Return (x, y) of the center of cell containing provided text 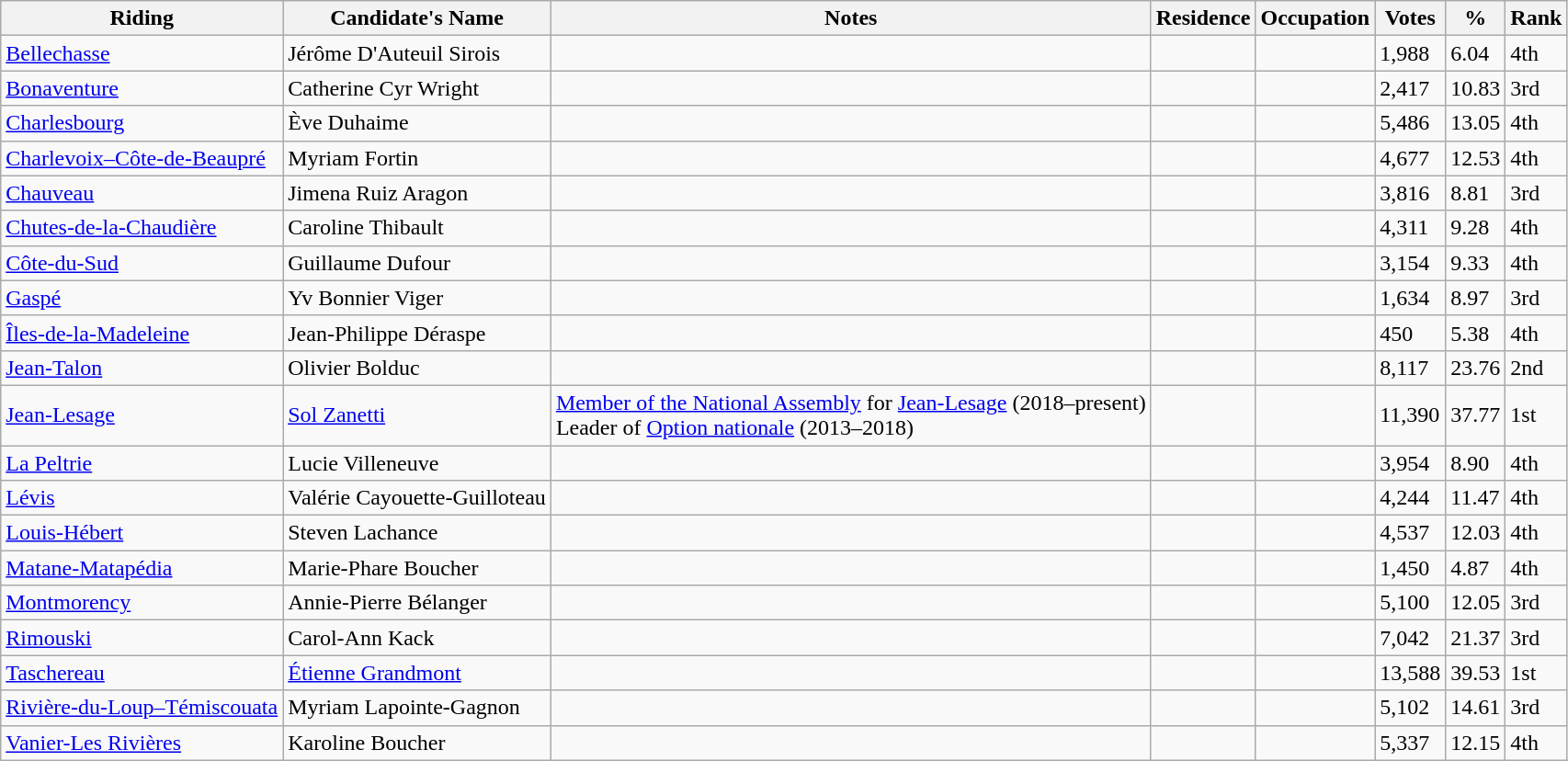
4.87 (1476, 568)
2,417 (1410, 88)
14.61 (1476, 708)
Member of the National Assembly for Jean-Lesage (2018–present) Leader of Option nationale (2013–2018) (851, 415)
Charlesbourg (142, 123)
Guillaume Dufour (417, 263)
Lévis (142, 498)
Jean-Talon (142, 368)
8,117 (1410, 368)
Carol-Ann Kack (417, 638)
Îles-de-la-Madeleine (142, 333)
4,311 (1410, 228)
12.53 (1476, 158)
Myriam Lapointe-Gagnon (417, 708)
450 (1410, 333)
8.97 (1476, 298)
6.04 (1476, 53)
Chauveau (142, 193)
Chutes-de-la-Chaudière (142, 228)
Olivier Bolduc (417, 368)
1,634 (1410, 298)
Marie-Phare Boucher (417, 568)
2nd (1537, 368)
Rank (1537, 18)
1,988 (1410, 53)
4,677 (1410, 158)
Jean-Philippe Déraspe (417, 333)
Yv Bonnier Viger (417, 298)
4,244 (1410, 498)
Ève Duhaime (417, 123)
Bonaventure (142, 88)
Valérie Cayouette-Guilloteau (417, 498)
Catherine Cyr Wright (417, 88)
% (1476, 18)
Matane-Matapédia (142, 568)
5,337 (1410, 743)
13,588 (1410, 673)
Sol Zanetti (417, 415)
Gaspé (142, 298)
11,390 (1410, 415)
Jérôme D'Auteuil Sirois (417, 53)
5.38 (1476, 333)
37.77 (1476, 415)
10.83 (1476, 88)
La Peltrie (142, 462)
Vanier-Les Rivières (142, 743)
Rivière-du-Loup–Témiscouata (142, 708)
Occupation (1315, 18)
Montmorency (142, 603)
23.76 (1476, 368)
Notes (851, 18)
7,042 (1410, 638)
Votes (1410, 18)
5,100 (1410, 603)
5,102 (1410, 708)
Myriam Fortin (417, 158)
Côte-du-Sud (142, 263)
Bellechasse (142, 53)
4,537 (1410, 533)
Louis-Hébert (142, 533)
9.33 (1476, 263)
21.37 (1476, 638)
12.15 (1476, 743)
Riding (142, 18)
Residence (1203, 18)
12.03 (1476, 533)
5,486 (1410, 123)
9.28 (1476, 228)
Jimena Ruiz Aragon (417, 193)
Karoline Boucher (417, 743)
Lucie Villeneuve (417, 462)
Taschereau (142, 673)
3,954 (1410, 462)
3,816 (1410, 193)
8.81 (1476, 193)
Charlevoix–Côte-de-Beaupré (142, 158)
Steven Lachance (417, 533)
13.05 (1476, 123)
39.53 (1476, 673)
Caroline Thibault (417, 228)
8.90 (1476, 462)
Étienne Grandmont (417, 673)
Annie-Pierre Bélanger (417, 603)
Rimouski (142, 638)
1,450 (1410, 568)
Jean-Lesage (142, 415)
3,154 (1410, 263)
Candidate's Name (417, 18)
12.05 (1476, 603)
11.47 (1476, 498)
